Capture the cell that displays the provided text and extract its [x, y] central coordinate. 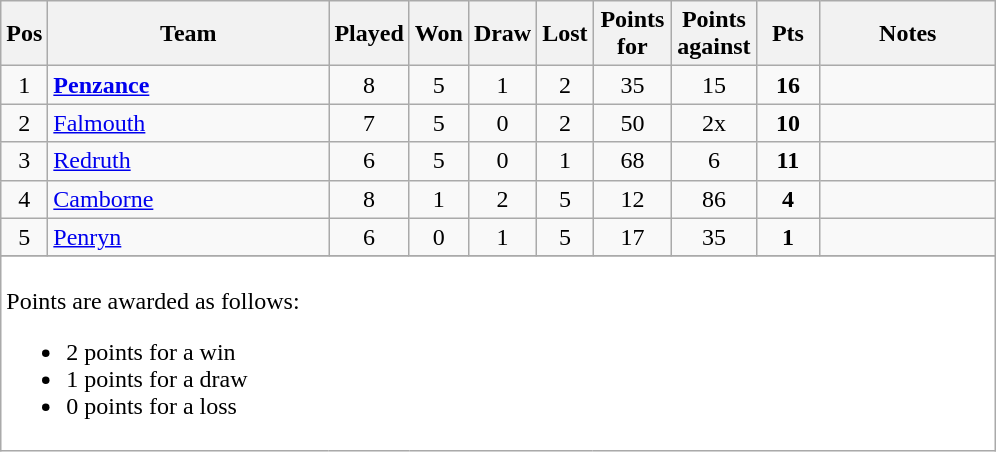
2x [714, 123]
Notes [908, 34]
Won [438, 34]
Falmouth [188, 123]
3 [24, 161]
15 [714, 85]
Penryn [188, 237]
50 [632, 123]
Lost [565, 34]
7 [369, 123]
Points for [632, 34]
Points against [714, 34]
Camborne [188, 199]
16 [788, 85]
Penzance [188, 85]
Pos [24, 34]
Team [188, 34]
68 [632, 161]
17 [632, 237]
10 [788, 123]
Redruth [188, 161]
11 [788, 161]
86 [714, 199]
Draw [502, 34]
12 [632, 199]
Played [369, 34]
Pts [788, 34]
Points are awarded as follows:2 points for a win1 points for a draw0 points for a loss [498, 353]
